Return the [X, Y] coordinate for the center point of the cell that contains the specified text.  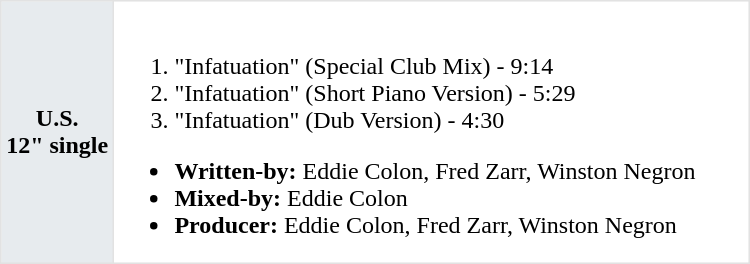
U.S.12" single [58, 132]
